Provide the (x, y) coordinate of the cell's center where the given text is located.  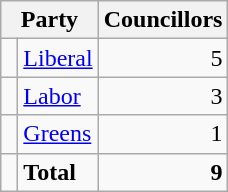
Councillors (163, 20)
Total (58, 172)
3 (163, 96)
9 (163, 172)
Party (50, 20)
Labor (58, 96)
Greens (58, 134)
1 (163, 134)
Liberal (58, 58)
5 (163, 58)
